Detect which cell encompasses the target text, then output its (X, Y) center coordinate. 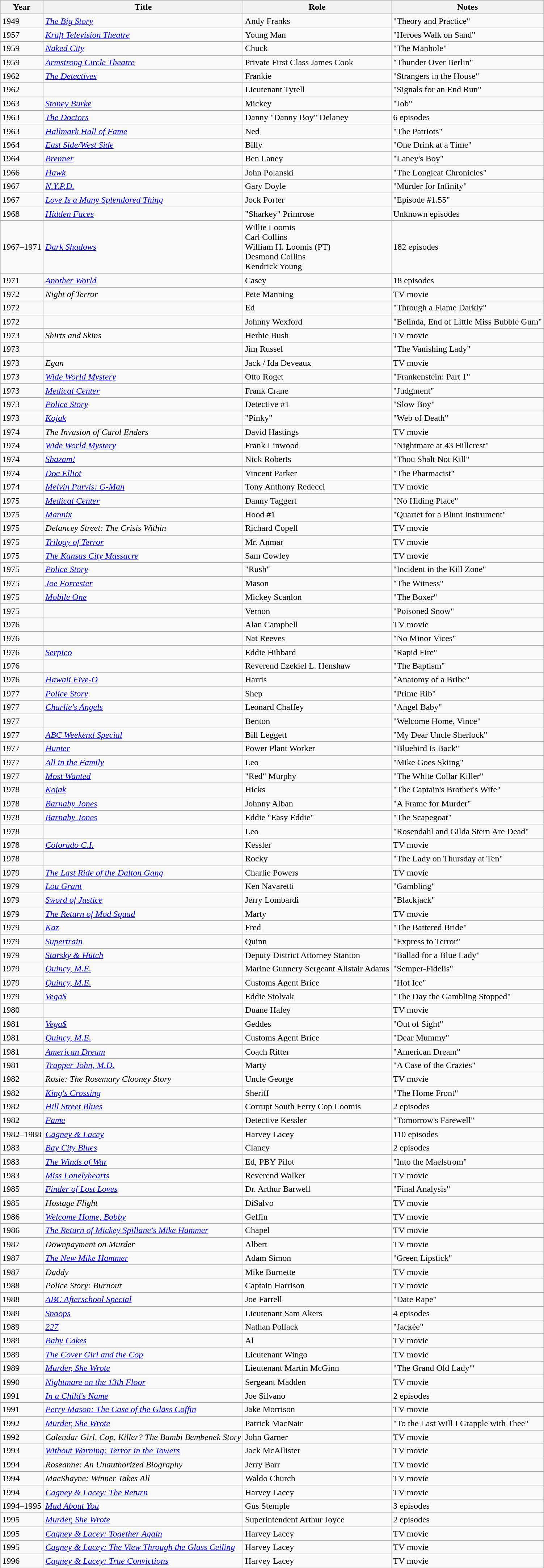
American Dream (143, 1051)
1990 (22, 1382)
"No Minor Vices" (468, 638)
Jake Morrison (317, 1410)
East Side/West Side (143, 145)
Ned (317, 131)
Mannix (143, 514)
Miss Lonelyhearts (143, 1175)
"Tomorrow's Farewell" (468, 1120)
Egan (143, 363)
Geddes (317, 1024)
Police Story: Burnout (143, 1285)
1982–1988 (22, 1134)
"Gambling" (468, 886)
Alan Campbell (317, 624)
"Ballad for a Blue Lady" (468, 955)
Al (317, 1341)
Coach Ritter (317, 1051)
Stoney Burke (143, 103)
"Belinda, End of Little Miss Bubble Gum" (468, 322)
Mickey (317, 103)
"No Hiding Place" (468, 501)
"Green Lipstick" (468, 1258)
Detective Kessler (317, 1120)
"Express to Terror" (468, 941)
All in the Family (143, 762)
Calendar Girl, Cop, Killer? The Bambi Bembenek Story (143, 1437)
Night of Terror (143, 294)
"The Pharmacist" (468, 473)
David Hastings (317, 432)
1971 (22, 280)
Finder of Lost Loves (143, 1189)
Richard Copell (317, 528)
"Pinky" (317, 418)
Superintendent Arthur Joyce (317, 1520)
Casey (317, 280)
Uncle George (317, 1079)
Adam Simon (317, 1258)
"Thunder Over Berlin" (468, 62)
Hallmark Hall of Fame (143, 131)
"The Day the Gambling Stopped" (468, 996)
Herbie Bush (317, 335)
DiSalvo (317, 1203)
Pete Manning (317, 294)
Gus Stemple (317, 1506)
Lieutenant Martin McGinn (317, 1368)
Frankie (317, 76)
1949 (22, 21)
"Sharkey" Primrose (317, 214)
Jack / Ida Deveaux (317, 363)
Johnny Alban (317, 804)
Kessler (317, 845)
Johnny Wexford (317, 322)
Geffin (317, 1217)
Vernon (317, 611)
"The Witness" (468, 583)
Ed (317, 308)
"Prime Rib" (468, 694)
Mad About You (143, 1506)
Brenner (143, 158)
Cagney & Lacey: The Return (143, 1492)
Chapel (317, 1230)
182 episodes (468, 247)
Vincent Parker (317, 473)
Shazam! (143, 459)
Kraft Television Theatre (143, 35)
Hawk (143, 173)
1994–1995 (22, 1506)
"Quartet for a Blunt Instrument" (468, 514)
"Episode #1.55" (468, 200)
"Angel Baby" (468, 707)
"Red" Murphy (317, 776)
Welcome Home, Bobby (143, 1217)
John Garner (317, 1437)
"Incident in the Kill Zone" (468, 569)
The Winds of War (143, 1162)
Power Plant Worker (317, 749)
Love Is a Many Splendored Thing (143, 200)
Cagney & Lacey (143, 1134)
"Anatomy of a Bribe" (468, 680)
Dr. Arthur Barwell (317, 1189)
Sam Cowley (317, 556)
"The Vanishing Lady" (468, 349)
Charlie's Angels (143, 707)
Danny Taggert (317, 501)
Danny "Danny Boy" Delaney (317, 117)
"Hot Ice" (468, 983)
Otto Roget (317, 377)
"Semper-Fidelis" (468, 969)
Most Wanted (143, 776)
"Murder for Infinity" (468, 186)
Cagney & Lacey: The View Through the Glass Ceiling (143, 1547)
The Return of Mod Squad (143, 914)
Mobile One (143, 597)
MacShayne: Winner Takes All (143, 1478)
Lieutenant Sam Akers (317, 1313)
1957 (22, 35)
Bill Leggett (317, 735)
The Cover Girl and the Cop (143, 1355)
Leonard Chaffey (317, 707)
Hunter (143, 749)
"The Boxer" (468, 597)
Fame (143, 1120)
Role (317, 7)
Sword of Justice (143, 900)
"Laney's Boy" (468, 158)
Delancey Street: The Crisis Within (143, 528)
Hill Street Blues (143, 1107)
"The Captain's Brother's Wife" (468, 790)
Joe Forrester (143, 583)
Clancy (317, 1148)
Ed, PBY Pilot (317, 1162)
1980 (22, 1010)
Corrupt South Ferry Cop Loomis (317, 1107)
Duane Haley (317, 1010)
Willie LoomisCarl CollinsWilliam H. Loomis (PT)Desmond CollinsKendrick Young (317, 247)
King's Crossing (143, 1093)
Trilogy of Terror (143, 542)
The Kansas City Massacre (143, 556)
"To the Last Will I Grapple with Thee" (468, 1423)
"Mike Goes Skiing" (468, 762)
Mickey Scanlon (317, 597)
Daddy (143, 1272)
"Theory and Practice" (468, 21)
"Jackée" (468, 1327)
Downpayment on Murder (143, 1244)
Jerry Barr (317, 1465)
Joe Silvano (317, 1396)
1993 (22, 1451)
Harris (317, 680)
Nat Reeves (317, 638)
The Invasion of Carol Enders (143, 432)
"Dear Mummy" (468, 1038)
"The White Collar Killer" (468, 776)
"Blackjack" (468, 900)
"Poisoned Snow" (468, 611)
"Out of Sight" (468, 1024)
Private First Class James Cook (317, 62)
"The Lady on Thursday at Ten" (468, 859)
Nathan Pollack (317, 1327)
Another World (143, 280)
"Signals for an End Run" (468, 90)
ABC Weekend Special (143, 735)
"Through a Flame Darkly" (468, 308)
Title (143, 7)
"Bluebird Is Back" (468, 749)
Patrick MacNair (317, 1423)
"Rush" (317, 569)
Naked City (143, 48)
1966 (22, 173)
Rosie: The Rosemary Clooney Story (143, 1079)
Starsky & Hutch (143, 955)
Eddie Stolvak (317, 996)
1996 (22, 1561)
Jerry Lombardi (317, 900)
Frank Linwood (317, 446)
Andy Franks (317, 21)
Sheriff (317, 1093)
"Strangers in the House" (468, 76)
"Into the Maelstrom" (468, 1162)
Tony Anthony Redecci (317, 487)
Cagney & Lacey: True Convictions (143, 1561)
Gary Doyle (317, 186)
Cagney & Lacey: Together Again (143, 1534)
"Heroes Walk on Sand" (468, 35)
Sergeant Madden (317, 1382)
Charlie Powers (317, 872)
Trapper John, M.D. (143, 1065)
Unknown episodes (468, 214)
"The Manhole" (468, 48)
"The Patriots" (468, 131)
18 episodes (468, 280)
Doc Elliot (143, 473)
Eddie "Easy Eddie" (317, 817)
Melvin Purvis: G-Man (143, 487)
Supertrain (143, 941)
"Slow Boy" (468, 404)
"The Baptism" (468, 666)
Albert (317, 1244)
227 (143, 1327)
Fred (317, 928)
"American Dream" (468, 1051)
Bay City Blues (143, 1148)
"Rapid Fire" (468, 652)
Dark Shadows (143, 247)
Colorado C.I. (143, 845)
Mike Burnette (317, 1272)
Year (22, 7)
"Welcome Home, Vince" (468, 721)
Marine Gunnery Sergeant Alistair Adams (317, 969)
Hood #1 (317, 514)
In a Child's Name (143, 1396)
"The Battered Bride" (468, 928)
Kaz (143, 928)
"Nightmare at 43 Hillcrest" (468, 446)
"A Frame for Murder" (468, 804)
Mason (317, 583)
Quinn (317, 941)
"Final Analysis" (468, 1189)
"The Home Front" (468, 1093)
110 episodes (468, 1134)
"A Case of the Crazies" (468, 1065)
"Judgment" (468, 390)
4 episodes (468, 1313)
Nightmare on the 13th Floor (143, 1382)
The Detectives (143, 76)
Frank Crane (317, 390)
Baby Cakes (143, 1341)
Deputy District Attorney Stanton (317, 955)
Hawaii Five-O (143, 680)
Hostage Flight (143, 1203)
Ben Laney (317, 158)
Captain Harrison (317, 1285)
Reverend Walker (317, 1175)
Lieutenant Tyrell (317, 90)
Roseanne: An Unauthorized Biography (143, 1465)
Snoops (143, 1313)
1968 (22, 214)
6 episodes (468, 117)
Eddie Hibbard (317, 652)
Joe Farrell (317, 1299)
"My Dear Uncle Sherlock" (468, 735)
Rocky (317, 859)
The New Mike Hammer (143, 1258)
Hicks (317, 790)
Mr. Anmar (317, 542)
"Date Rape" (468, 1299)
The Big Story (143, 21)
"Rosendahl and Gilda Stern Are Dead" (468, 831)
Jack McAllister (317, 1451)
"Job" (468, 103)
"One Drink at a Time" (468, 145)
Lieutenant Wingo (317, 1355)
The Doctors (143, 117)
Chuck (317, 48)
The Return of Mickey Spillane's Mike Hammer (143, 1230)
Shep (317, 694)
Armstrong Circle Theatre (143, 62)
"The Grand Old Lady"' (468, 1368)
Lou Grant (143, 886)
Notes (468, 7)
"Web of Death" (468, 418)
1967–1971 (22, 247)
N.Y.P.D. (143, 186)
Waldo Church (317, 1478)
Serpico (143, 652)
3 episodes (468, 1506)
Young Man (317, 35)
The Last Ride of the Dalton Gang (143, 872)
Hidden Faces (143, 214)
Without Warning: Terror in the Towers (143, 1451)
Billy (317, 145)
Nick Roberts (317, 459)
"Thou Shalt Not Kill" (468, 459)
Jock Porter (317, 200)
Benton (317, 721)
Reverend Ezekiel L. Henshaw (317, 666)
Perry Mason: The Case of the Glass Coffin (143, 1410)
"The Longleat Chronicles" (468, 173)
"The Scapegoat" (468, 817)
Ken Navaretti (317, 886)
Detective #1 (317, 404)
Shirts and Skins (143, 335)
"Frankenstein: Part 1" (468, 377)
Jim Russel (317, 349)
ABC Afterschool Special (143, 1299)
John Polanski (317, 173)
